Provide the (x, y) coordinate of the cell's center where the given text is located.  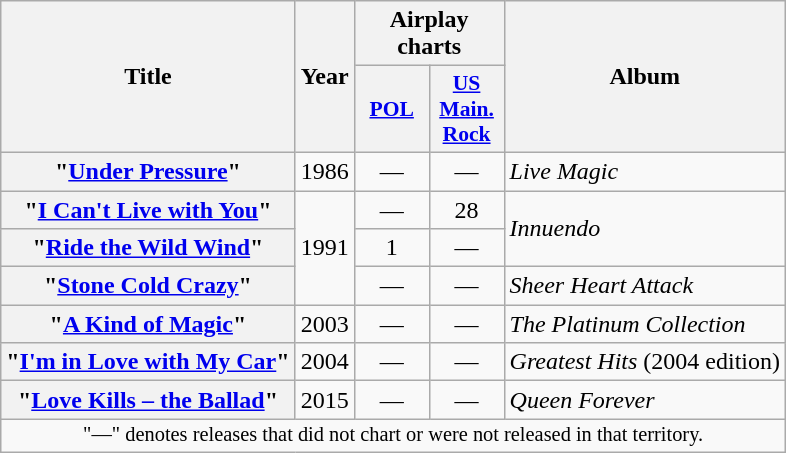
2004 (324, 362)
1991 (324, 247)
The Platinum Collection (644, 324)
"Under Pressure" (148, 171)
USMain.Rock (466, 110)
"I'm in Love with My Car" (148, 362)
"Stone Cold Crazy" (148, 286)
Greatest Hits (2004 edition) (644, 362)
28 (466, 209)
"A Kind of Magic" (148, 324)
"—" denotes releases that did not chart or were not released in that territory. (394, 436)
Live Magic (644, 171)
Sheer Heart Attack (644, 286)
Airplay charts (429, 34)
1986 (324, 171)
Innuendo (644, 228)
1 (392, 248)
Album (644, 77)
2015 (324, 400)
"Love Kills – the Ballad" (148, 400)
"Ride the Wild Wind" (148, 248)
POL (392, 110)
"I Can't Live with You" (148, 209)
Queen Forever (644, 400)
2003 (324, 324)
Year (324, 77)
Title (148, 77)
